From the cell containing the given text, extract its center point as [X, Y] coordinate. 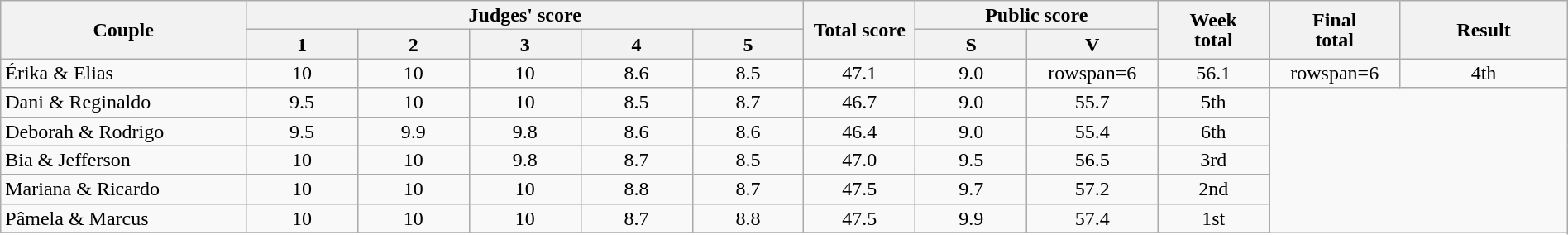
Pâmela & Marcus [124, 218]
Mariana & Ricardo [124, 189]
Total score [860, 30]
Result [1484, 30]
47.0 [860, 161]
Bia & Jefferson [124, 161]
57.2 [1092, 189]
Public score [1037, 15]
1st [1214, 218]
4th [1484, 73]
Dani & Reginaldo [124, 103]
3rd [1214, 161]
2 [414, 45]
Weektotal [1214, 30]
55.7 [1092, 103]
46.4 [860, 131]
6th [1214, 131]
S [971, 45]
Judges' score [525, 15]
5 [748, 45]
55.4 [1092, 131]
56.5 [1092, 161]
3 [524, 45]
57.4 [1092, 218]
56.1 [1214, 73]
1 [303, 45]
Couple [124, 30]
9.7 [971, 189]
Deborah & Rodrigo [124, 131]
47.1 [860, 73]
Finaltotal [1335, 30]
4 [637, 45]
5th [1214, 103]
Érika & Elias [124, 73]
46.7 [860, 103]
2nd [1214, 189]
V [1092, 45]
